Detect which cell encompasses the target text, then output its (X, Y) center coordinate. 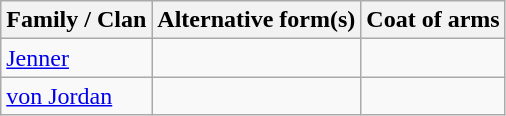
Alternative form(s) (256, 20)
Jenner (76, 58)
Family / Clan (76, 20)
Coat of arms (433, 20)
von Jordan (76, 96)
